Pinpoint the cell where the given text exists, returning its (X, Y) midpoint coordinate. 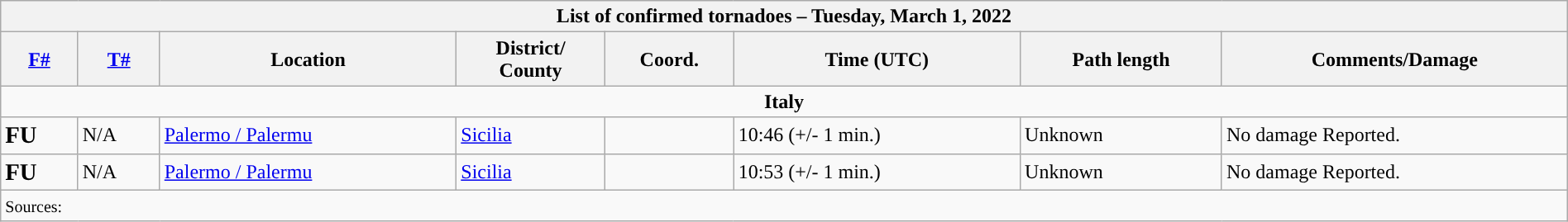
Italy (784, 102)
Comments/Damage (1394, 59)
10:53 (+/- 1 min.) (877, 172)
Path length (1121, 59)
Sources: (784, 205)
10:46 (+/- 1 min.) (877, 135)
F# (40, 59)
Location (308, 59)
Coord. (669, 59)
Time (UTC) (877, 59)
District/County (531, 59)
T# (119, 59)
List of confirmed tornadoes – Tuesday, March 1, 2022 (784, 17)
